Extract the [x, y] coordinate from the center of the cell holding the provided text.  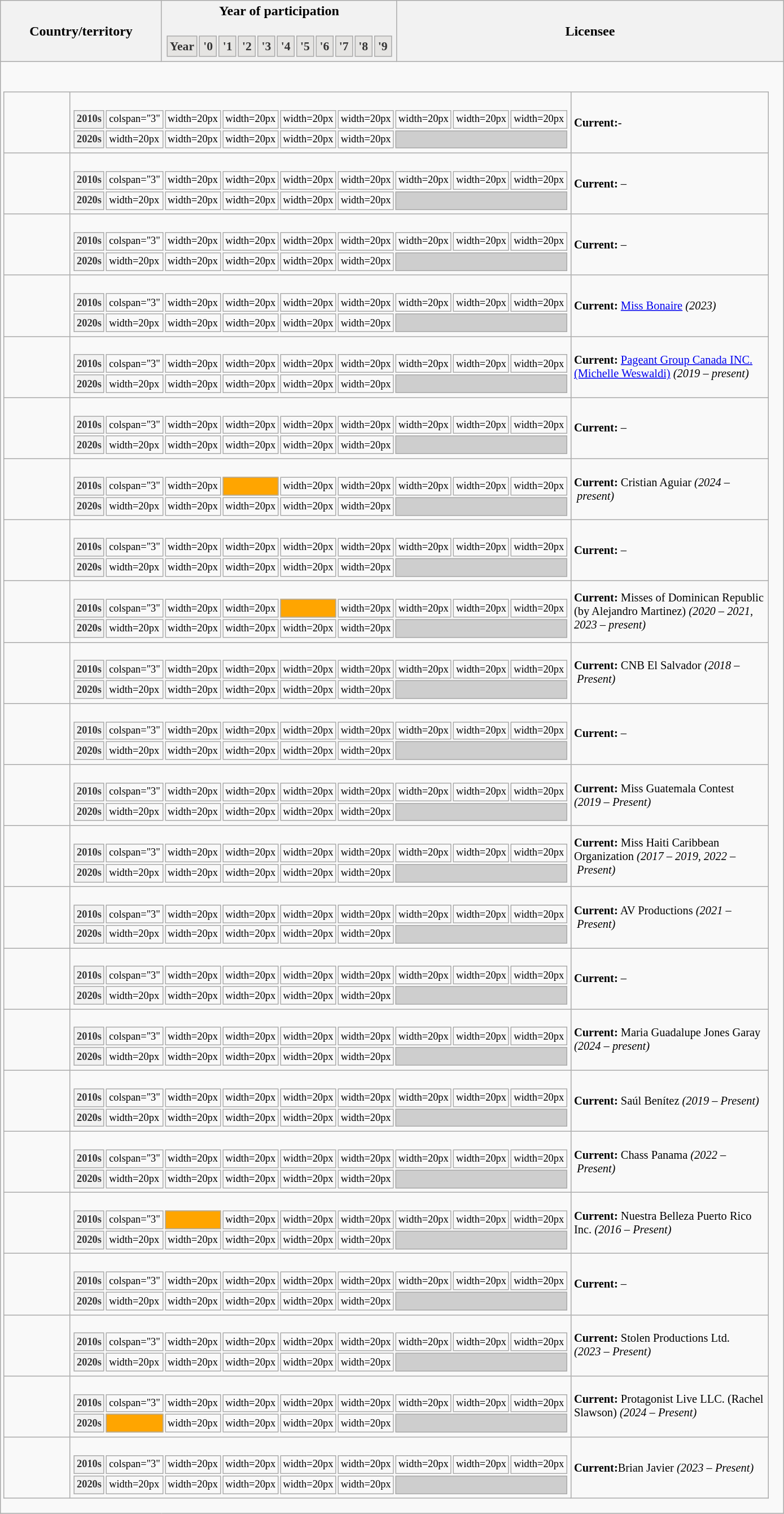
Current: CNB El Salvador (2018 – Present) [670, 673]
'3 [266, 46]
'1 [227, 46]
Year of participation Year '0 '1 '2 '3 '4 '5 '6 '7 '8 '9 [279, 31]
Current:Brian Javier (2023 – Present) [670, 1468]
Year [182, 46]
Current: Miss Bonaire (2023) [670, 306]
Current: AV Productions (2021 – Present) [670, 917]
Current: Misses of Dominican Republic (by Alejandro Martinez) (2020 – 2021, 2023 – present) [670, 612]
Current: Nuestra Belleza Puerto Rico Inc. (2016 – Present) [670, 1223]
Current: Cristian Aguiar (2024 – present) [670, 489]
2010s colspan="3" width=20px width=20px width=20px width=20px width=20px width=20px width=20px 2020s width=20px width=20px width=20px width=20px [321, 1407]
'6 [324, 46]
'8 [363, 46]
Current: Pageant Group Canada INC. (Michelle Weswaldi) (2019 – present) [670, 367]
Current: Protagonist Live LLC. (Rachel Slawson) (2024 – Present) [670, 1407]
'9 [383, 46]
Current: Miss Haiti Caribbean Organization (2017 – 2019, 2022 – Present) [670, 856]
Current: Chass Panama (2022 – Present) [670, 1162]
'0 [208, 46]
Current: Maria Guadalupe Jones Garay (2024 – present) [670, 1040]
'4 [286, 46]
Current: Saúl Benítez (2019 – Present) [670, 1101]
Country/territory [81, 31]
Current:- [670, 123]
'5 [305, 46]
Licensee [590, 31]
'7 [344, 46]
Current: Miss Guatemala Contest (2019 – Present) [670, 795]
Current: Stolen Productions Ltd. (2023 – Present) [670, 1345]
'2 [247, 46]
